Pinpoint the cell where the given text exists, returning its (x, y) midpoint coordinate. 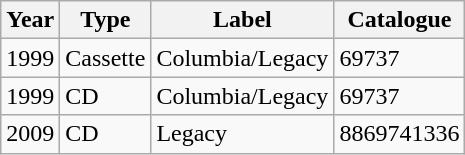
Cassette (106, 58)
Label (242, 20)
Type (106, 20)
Year (30, 20)
8869741336 (400, 134)
Catalogue (400, 20)
2009 (30, 134)
Legacy (242, 134)
